Locate the cell with the specified text and output its [X, Y] center coordinate. 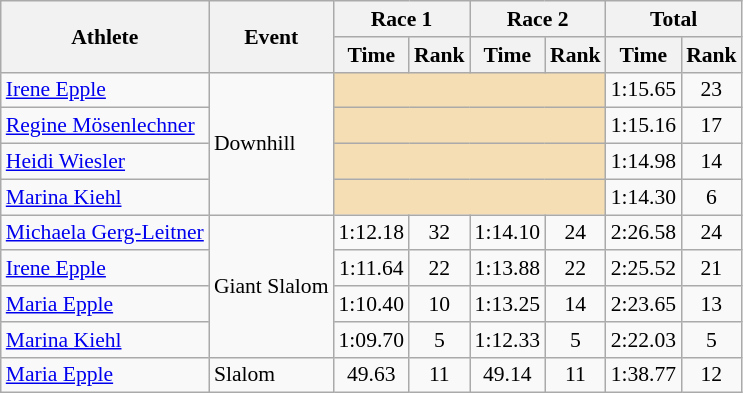
Giant Slalom [272, 286]
Downhill [272, 143]
1:12.33 [508, 340]
1:13.25 [508, 304]
Michaela Gerg-Leitner [105, 233]
17 [712, 126]
1:14.10 [508, 233]
2:22.03 [644, 340]
23 [712, 90]
Event [272, 36]
Slalom [272, 375]
1:12.18 [372, 233]
1:15.65 [644, 90]
13 [712, 304]
1:14.30 [644, 197]
10 [440, 304]
12 [712, 375]
1:11.64 [372, 269]
Total [674, 19]
2:26.58 [644, 233]
1:10.40 [372, 304]
Race 2 [538, 19]
Heidi Wiesler [105, 162]
2:25.52 [644, 269]
1:14.98 [644, 162]
49.63 [372, 375]
21 [712, 269]
1:15.16 [644, 126]
1:13.88 [508, 269]
1:09.70 [372, 340]
49.14 [508, 375]
2:23.65 [644, 304]
Regine Mösenlechner [105, 126]
Athlete [105, 36]
1:38.77 [644, 375]
Race 1 [402, 19]
6 [712, 197]
32 [440, 233]
